Return [X, Y] of the center of cell containing provided text 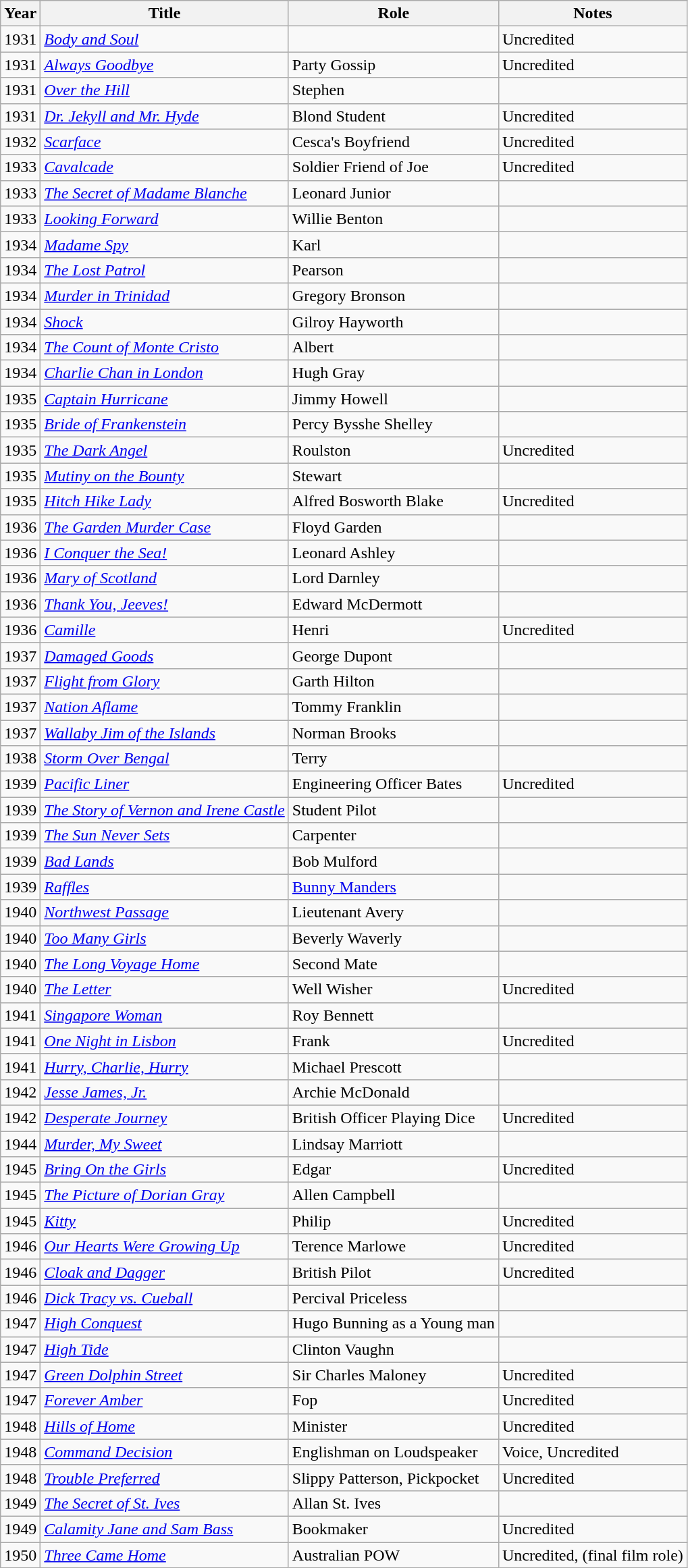
Percy Bysshe Shelley [393, 425]
Title [165, 13]
The Picture of Dorian Gray [165, 1195]
Bring On the Girls [165, 1170]
Dr. Jekyll and Mr. Hyde [165, 116]
The Secret of St. Ives [165, 1503]
Always Goodbye [165, 65]
Damaged Goods [165, 655]
Pacific Liner [165, 784]
The Letter [165, 990]
Madame Spy [165, 244]
High Conquest [165, 1324]
Jesse James, Jr. [165, 1092]
Jimmy Howell [393, 399]
Roulston [393, 450]
Raffles [165, 887]
Flight from Glory [165, 681]
Year [20, 13]
Hills of Home [165, 1426]
Garth Hilton [393, 681]
Cesca's Boyfriend [393, 142]
Calamity Jane and Sam Bass [165, 1529]
Cavalcade [165, 167]
Green Dolphin Street [165, 1375]
Nation Aflame [165, 707]
Party Gossip [393, 65]
I Conquer the Sea! [165, 553]
1938 [20, 759]
Pearson [393, 270]
Norman Brooks [393, 732]
Michael Prescott [393, 1066]
Murder in Trinidad [165, 296]
Camille [165, 630]
Hugo Bunning as a Young man [393, 1324]
Lindsay Marriott [393, 1144]
Australian POW [393, 1555]
Bride of Frankenstein [165, 425]
Looking Forward [165, 219]
Second Mate [393, 964]
Notes [593, 13]
Henri [393, 630]
Edward McDermott [393, 604]
Fop [393, 1401]
Captain Hurricane [165, 399]
Carpenter [393, 836]
Charlie Chan in London [165, 373]
Body and Soul [165, 39]
Percival Priceless [393, 1298]
Clinton Vaughn [393, 1349]
Too Many Girls [165, 938]
Beverly Waverly [393, 938]
British Pilot [393, 1272]
Three Came Home [165, 1555]
Terry [393, 759]
Northwest Passage [165, 913]
Stephen [393, 90]
Archie McDonald [393, 1092]
Allan St. Ives [393, 1503]
Singapore Woman [165, 1015]
Kitty [165, 1221]
Lieutenant Avery [393, 913]
Bunny Manders [393, 887]
Well Wisher [393, 990]
Roy Bennett [393, 1015]
The Story of Vernon and Irene Castle [165, 810]
The Long Voyage Home [165, 964]
Englishman on Loudspeaker [393, 1452]
Frank [393, 1041]
Philip [393, 1221]
The Secret of Madame Blanche [165, 193]
Tommy Franklin [393, 707]
Shock [165, 322]
Bookmaker [393, 1529]
Dick Tracy vs. Cueball [165, 1298]
Command Decision [165, 1452]
Our Hearts Were Growing Up [165, 1247]
Hitch Hike Lady [165, 502]
Mary of Scotland [165, 578]
1944 [20, 1144]
Hugh Gray [393, 373]
Leonard Junior [393, 193]
Thank You, Jeeves! [165, 604]
Uncredited, (final film role) [593, 1555]
The Lost Patrol [165, 270]
Hurry, Charlie, Hurry [165, 1066]
Willie Benton [393, 219]
George Dupont [393, 655]
Soldier Friend of Joe [393, 167]
Student Pilot [393, 810]
Storm Over Bengal [165, 759]
Lord Darnley [393, 578]
British Officer Playing Dice [393, 1118]
High Tide [165, 1349]
One Night in Lisbon [165, 1041]
1932 [20, 142]
1950 [20, 1555]
Bob Mulford [393, 861]
Bad Lands [165, 861]
Trouble Preferred [165, 1478]
Karl [393, 244]
Stewart [393, 476]
Gilroy Hayworth [393, 322]
Engineering Officer Bates [393, 784]
Mutiny on the Bounty [165, 476]
The Sun Never Sets [165, 836]
Over the Hill [165, 90]
Role [393, 13]
Leonard Ashley [393, 553]
Gregory Bronson [393, 296]
Blond Student [393, 116]
Allen Campbell [393, 1195]
Cloak and Dagger [165, 1272]
Slippy Patterson, Pickpocket [393, 1478]
Floyd Garden [393, 527]
Desperate Journey [165, 1118]
Minister [393, 1426]
Scarface [165, 142]
The Garden Murder Case [165, 527]
The Count of Monte Cristo [165, 348]
Terence Marlowe [393, 1247]
Edgar [393, 1170]
Wallaby Jim of the Islands [165, 732]
Forever Amber [165, 1401]
Sir Charles Maloney [393, 1375]
Albert [393, 348]
The Dark Angel [165, 450]
Murder, My Sweet [165, 1144]
Voice, Uncredited [593, 1452]
Alfred Bosworth Blake [393, 502]
